Scan for the cell matching the given text and deliver its (x, y) coordinate at center. 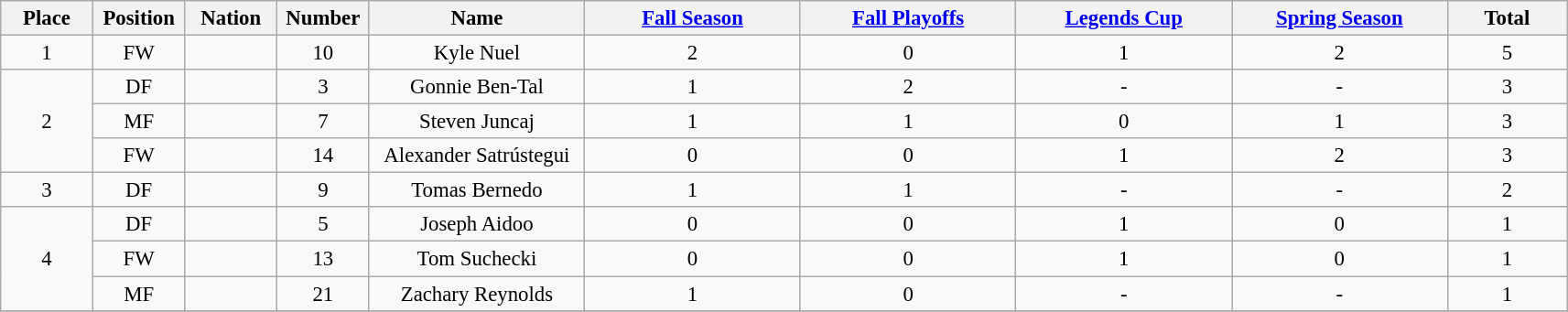
Steven Juncaj (477, 122)
Legends Cup (1124, 18)
13 (324, 259)
Name (477, 18)
Number (324, 18)
Total (1507, 18)
Alexander Satrústegui (477, 156)
Tomas Bernedo (477, 190)
14 (324, 156)
7 (324, 122)
21 (324, 294)
Joseph Aidoo (477, 224)
Position (139, 18)
Place (48, 18)
Gonnie Ben-Tal (477, 87)
Tom Suchecki (477, 259)
Fall Playoffs (908, 18)
Kyle Nuel (477, 53)
Zachary Reynolds (477, 294)
Spring Season (1340, 18)
4 (48, 258)
9 (324, 190)
10 (324, 53)
Fall Season (693, 18)
Nation (231, 18)
